Return [X, Y] of the center of cell containing provided text 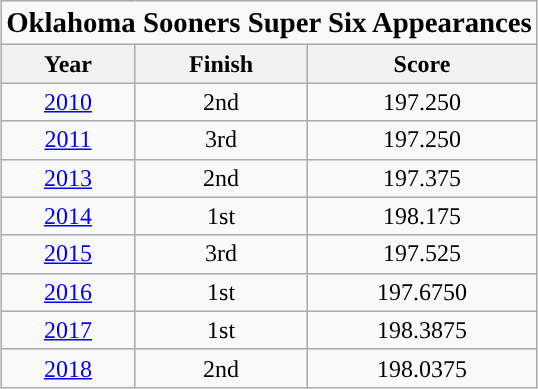
197.525 [422, 254]
Oklahoma Sooners Super Six Appearances [270, 23]
197.375 [422, 178]
2015 [68, 254]
198.175 [422, 216]
2017 [68, 330]
Year [68, 64]
2010 [68, 102]
198.3875 [422, 330]
198.0375 [422, 368]
2011 [68, 140]
197.6750 [422, 292]
2014 [68, 216]
Score [422, 64]
2018 [68, 368]
2016 [68, 292]
2013 [68, 178]
Finish [220, 64]
